From the cell containing the given text, extract its center point as (x, y) coordinate. 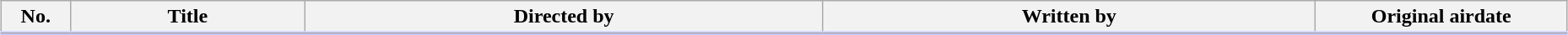
Written by (1068, 17)
No. (35, 17)
Original airdate (1441, 17)
Directed by (564, 17)
Title (187, 17)
